For the text-containing cell, return its midpoint in (X, Y) coordinate format. 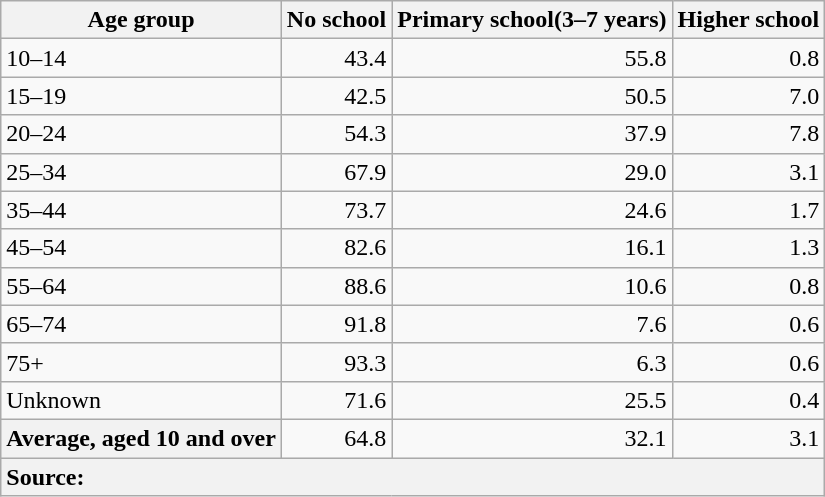
43.4 (336, 58)
Age group (142, 20)
55–64 (142, 286)
15–19 (142, 96)
7.6 (532, 324)
Higher school (748, 20)
71.6 (336, 400)
75+ (142, 362)
1.3 (748, 248)
25–34 (142, 172)
Average, aged 10 and over (142, 438)
55.8 (532, 58)
35–44 (142, 210)
37.9 (532, 134)
29.0 (532, 172)
64.8 (336, 438)
67.9 (336, 172)
88.6 (336, 286)
20–24 (142, 134)
32.1 (532, 438)
91.8 (336, 324)
10–14 (142, 58)
Unknown (142, 400)
No school (336, 20)
54.3 (336, 134)
16.1 (532, 248)
73.7 (336, 210)
82.6 (336, 248)
0.4 (748, 400)
25.5 (532, 400)
6.3 (532, 362)
42.5 (336, 96)
10.6 (532, 286)
65–74 (142, 324)
45–54 (142, 248)
93.3 (336, 362)
50.5 (532, 96)
7.0 (748, 96)
7.8 (748, 134)
24.6 (532, 210)
Source: (413, 477)
1.7 (748, 210)
Primary school(3–7 years) (532, 20)
